Output the [X, Y] coordinate of the center of the cell containing the given text.  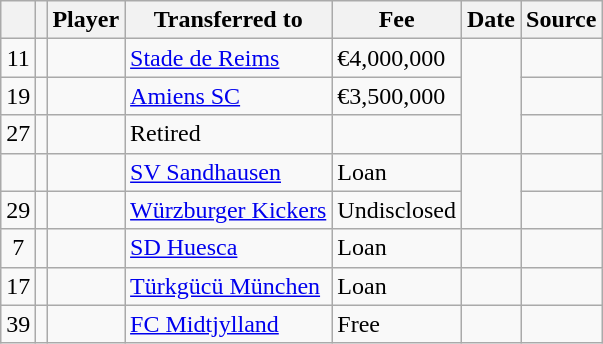
27 [18, 134]
FC Midtjylland [228, 324]
Stade de Reims [228, 58]
Amiens SC [228, 96]
Undisclosed [397, 210]
Date [492, 20]
Retired [228, 134]
€3,500,000 [397, 96]
Transferred to [228, 20]
SV Sandhausen [228, 172]
Würzburger Kickers [228, 210]
Free [397, 324]
Source [562, 20]
29 [18, 210]
SD Huesca [228, 248]
€4,000,000 [397, 58]
11 [18, 58]
17 [18, 286]
Player [86, 20]
Fee [397, 20]
7 [18, 248]
39 [18, 324]
Türkgücü München [228, 286]
19 [18, 96]
